Output the [X, Y] coordinate of the center of the cell containing the given text.  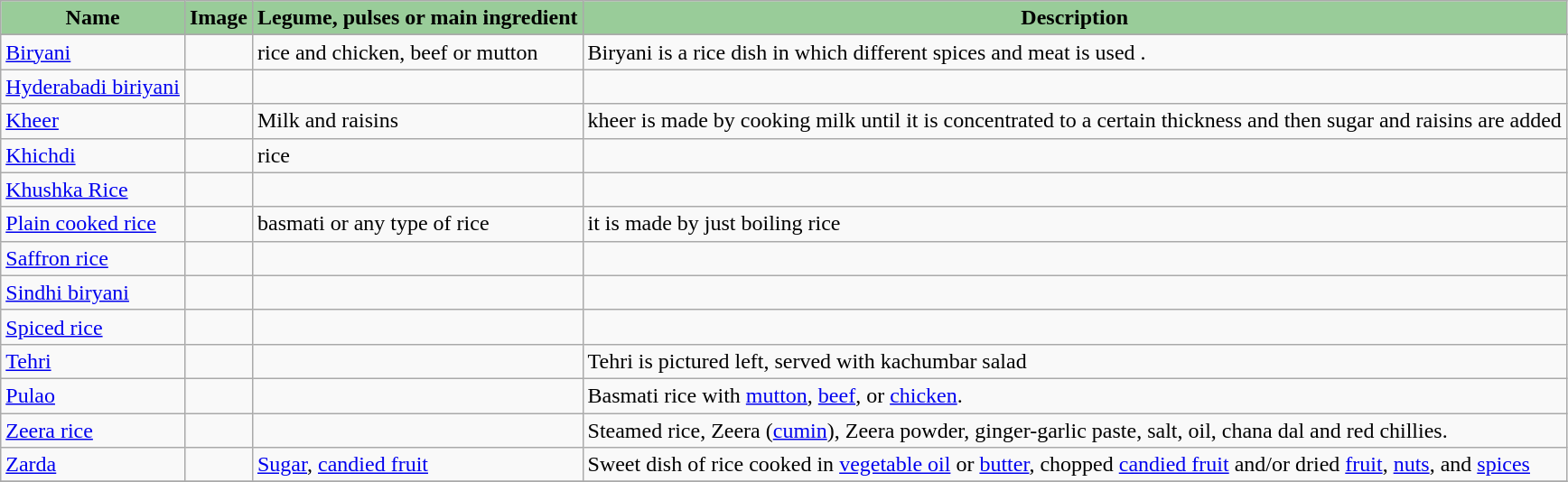
Zeera rice [93, 431]
Khichdi [93, 155]
Saffron rice [93, 258]
Image [219, 18]
Tehri is pictured left, served with kachumbar salad [1075, 361]
basmati or any type of rice [417, 224]
Tehri [93, 361]
Sindhi biryani [93, 292]
Milk and raisins [417, 121]
Spiced rice [93, 327]
Legume, pulses or main ingredient [417, 18]
Biryani [93, 52]
Pulao [93, 395]
Khushka Rice [93, 190]
Steamed rice, Zeera (cumin), Zeera powder, ginger-garlic paste, salt, oil, chana dal and red chillies. [1075, 431]
Sugar, candied fruit [417, 465]
rice and chicken, beef or mutton [417, 52]
it is made by just boiling rice [1075, 224]
Name [93, 18]
Hyderabadi biriyani [93, 87]
Zarda [93, 465]
kheer is made by cooking milk until it is concentrated to a certain thickness and then sugar and raisins are added [1075, 121]
Sweet dish of rice cooked in vegetable oil or butter, chopped candied fruit and/or dried fruit, nuts, and spices [1075, 465]
Plain cooked rice [93, 224]
Biryani is a rice dish in which different spices and meat is used . [1075, 52]
Kheer [93, 121]
rice [417, 155]
Description [1075, 18]
Basmati rice with mutton, beef, or chicken. [1075, 395]
